Scan for the cell matching the given text and deliver its [X, Y] coordinate at center. 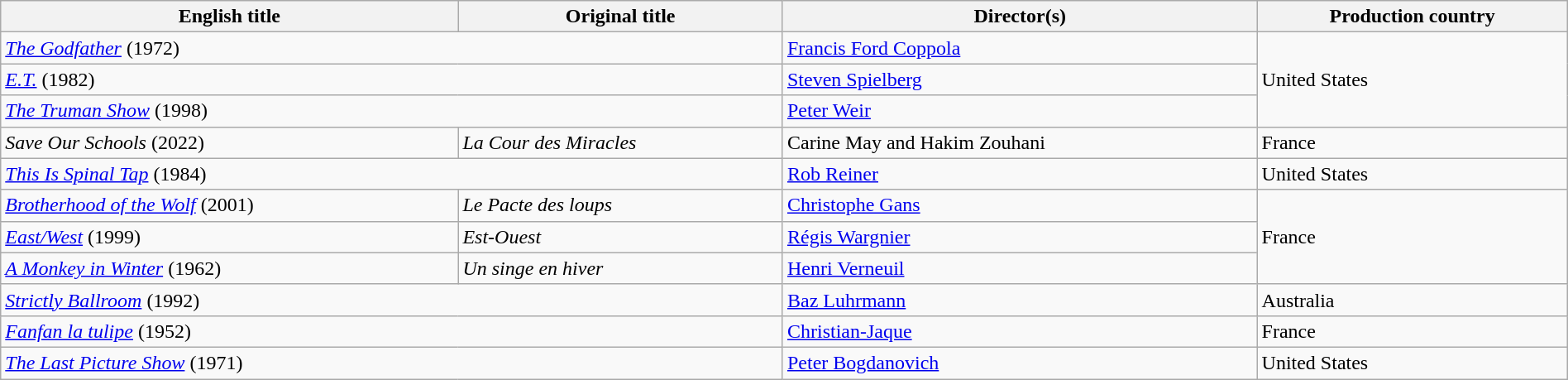
East/West (1999) [230, 237]
Christian-Jaque [1020, 331]
Rob Reiner [1020, 174]
Henri Verneuil [1020, 268]
Francis Ford Coppola [1020, 48]
Original title [620, 17]
English title [230, 17]
Christophe Gans [1020, 205]
Peter Weir [1020, 111]
Peter Bogdanovich [1020, 363]
The Last Picture Show (1971) [392, 363]
Le Pacte des loups [620, 205]
Un singe en hiver [620, 268]
Est-Ouest [620, 237]
Australia [1413, 300]
This Is Spinal Tap (1984) [392, 174]
The Truman Show (1998) [392, 111]
Strictly Ballroom (1992) [392, 300]
Régis Wargnier [1020, 237]
Save Our Schools (2022) [230, 142]
Production country [1413, 17]
Brotherhood of the Wolf (2001) [230, 205]
Director(s) [1020, 17]
La Cour des Miracles [620, 142]
Carine May and Hakim Zouhani [1020, 142]
A Monkey in Winter (1962) [230, 268]
E.T. (1982) [392, 79]
Baz Luhrmann [1020, 300]
Fanfan la tulipe (1952) [392, 331]
The Godfather (1972) [392, 48]
Steven Spielberg [1020, 79]
